Return the [x, y] coordinate for the center point of the cell that contains the specified text.  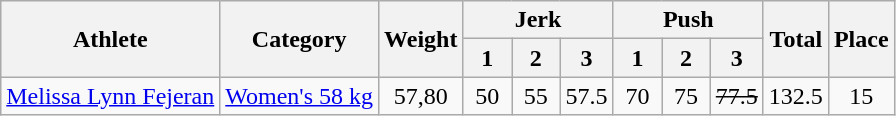
Melissa Lynn Fejeran [110, 96]
55 [536, 96]
Women's 58 kg [300, 96]
77.5 [736, 96]
15 [861, 96]
70 [638, 96]
Weight [421, 39]
75 [686, 96]
Athlete [110, 39]
Jerk [538, 20]
Total [796, 39]
50 [488, 96]
Push [688, 20]
57,80 [421, 96]
132.5 [796, 96]
57.5 [586, 96]
Place [861, 39]
Category [300, 39]
